Capture the cell that displays the provided text and extract its (X, Y) central coordinate. 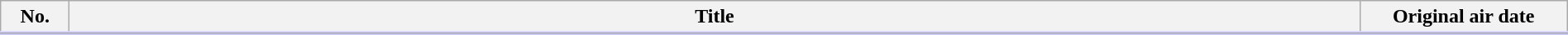
Title (715, 17)
Original air date (1464, 17)
No. (35, 17)
